For the text-containing cell, return its midpoint in (x, y) coordinate format. 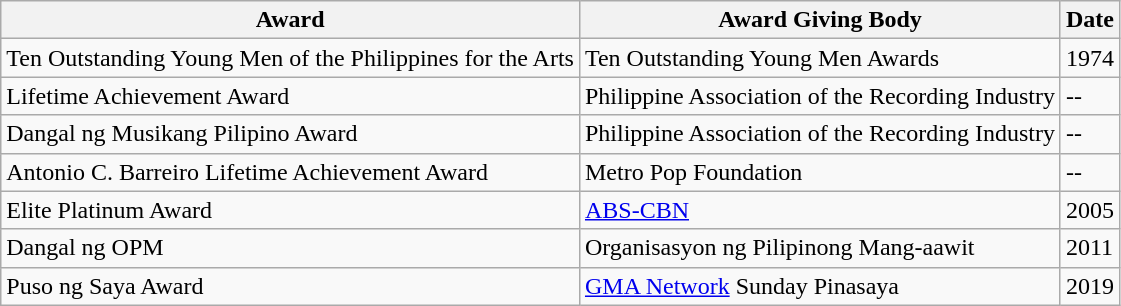
ABS-CBN (820, 210)
Organisasyon ng Pilipinong Mang-aawit (820, 248)
Metro Pop Foundation (820, 172)
Award (290, 20)
1974 (1090, 58)
GMA Network Sunday Pinasaya (820, 286)
2005 (1090, 210)
Award Giving Body (820, 20)
Dangal ng Musikang Pilipino Award (290, 134)
Ten Outstanding Young Men of the Philippines for the Arts (290, 58)
Lifetime Achievement Award (290, 96)
Puso ng Saya Award (290, 286)
Ten Outstanding Young Men Awards (820, 58)
Date (1090, 20)
2019 (1090, 286)
Elite Platinum Award (290, 210)
2011 (1090, 248)
Antonio C. Barreiro Lifetime Achievement Award (290, 172)
Dangal ng OPM (290, 248)
